Pinpoint the cell where the given text exists, returning its [x, y] midpoint coordinate. 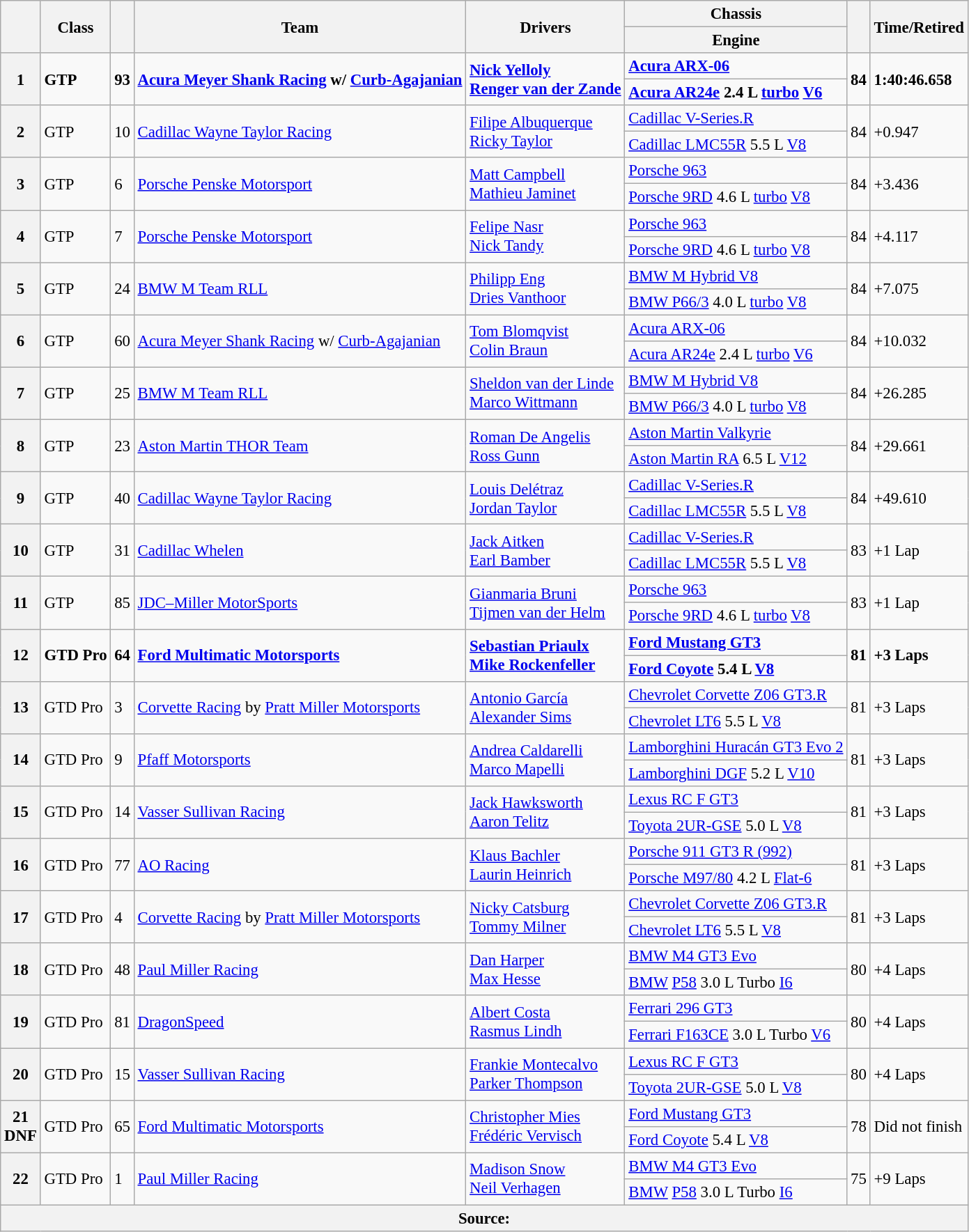
11 [21, 603]
Jack Aitken Earl Bamber [545, 550]
Team [300, 26]
20 [21, 1074]
Frankie Montecalvo Parker Thompson [545, 1074]
2 [21, 131]
93 [123, 79]
Time/Retired [919, 26]
Madison Snow Neil Verhagen [545, 1178]
DragonSpeed [300, 1022]
Chassis [736, 14]
Philipp Eng Dries Vanthoor [545, 288]
64 [123, 655]
Sheldon van der Linde Marco Wittmann [545, 393]
Klaus Bachler Laurin Heinrich [545, 865]
13 [21, 708]
12 [21, 655]
Roman De Angelis Ross Gunn [545, 446]
60 [123, 341]
Sebastian Priaulx Mike Rockenfeller [545, 655]
19 [21, 1022]
85 [123, 603]
Source: [485, 1218]
78 [858, 1127]
Aston Martin RA 6.5 L V12 [736, 459]
Lamborghini DGF 5.2 L V10 [736, 773]
22 [21, 1178]
Louis Delétraz Jordan Taylor [545, 499]
48 [123, 969]
Ferrari 296 GT3 [736, 1009]
+29.661 [919, 446]
Nick Yelloly Renger van der Zande [545, 79]
Lamborghini Huracán GT3 Evo 2 [736, 747]
Aston Martin THOR Team [300, 446]
+10.032 [919, 341]
18 [21, 969]
8 [21, 446]
23 [123, 446]
Porsche 911 GT3 R (992) [736, 852]
31 [123, 550]
Felipe Nasr Nick Tandy [545, 237]
Did not finish [919, 1127]
Drivers [545, 26]
+9 Laps [919, 1178]
Antonio García Alexander Sims [545, 708]
Andrea Caldarelli Marco Mapelli [545, 761]
AO Racing [300, 865]
Ferrari F163CE 3.0 L Turbo V6 [736, 1035]
Nicky Catsburg Tommy Milner [545, 917]
21DNF [21, 1127]
+49.610 [919, 499]
Engine [736, 40]
1:40:46.658 [919, 79]
Jack Hawksworth Aaron Telitz [545, 812]
17 [21, 917]
24 [123, 288]
Dan Harper Max Hesse [545, 969]
+26.285 [919, 393]
Cadillac Whelen [300, 550]
JDC–Miller MotorSports [300, 603]
65 [123, 1127]
75 [858, 1178]
Aston Martin Valkyrie [736, 432]
5 [21, 288]
Tom Blomqvist Colin Braun [545, 341]
+7.075 [919, 288]
77 [123, 865]
Pfaff Motorsports [300, 761]
Class [75, 26]
Albert Costa Rasmus Lindh [545, 1022]
40 [123, 499]
+3.436 [919, 184]
Matt Campbell Mathieu Jaminet [545, 184]
+0.947 [919, 131]
Gianmaria Bruni Tijmen van der Helm [545, 603]
Filipe Albuquerque Ricky Taylor [545, 131]
25 [123, 393]
+4.117 [919, 237]
Christopher Mies Frédéric Vervisch [545, 1127]
16 [21, 865]
Porsche M97/80 4.2 L Flat-6 [736, 878]
